Detect which cell encompasses the target text, then output its [X, Y] center coordinate. 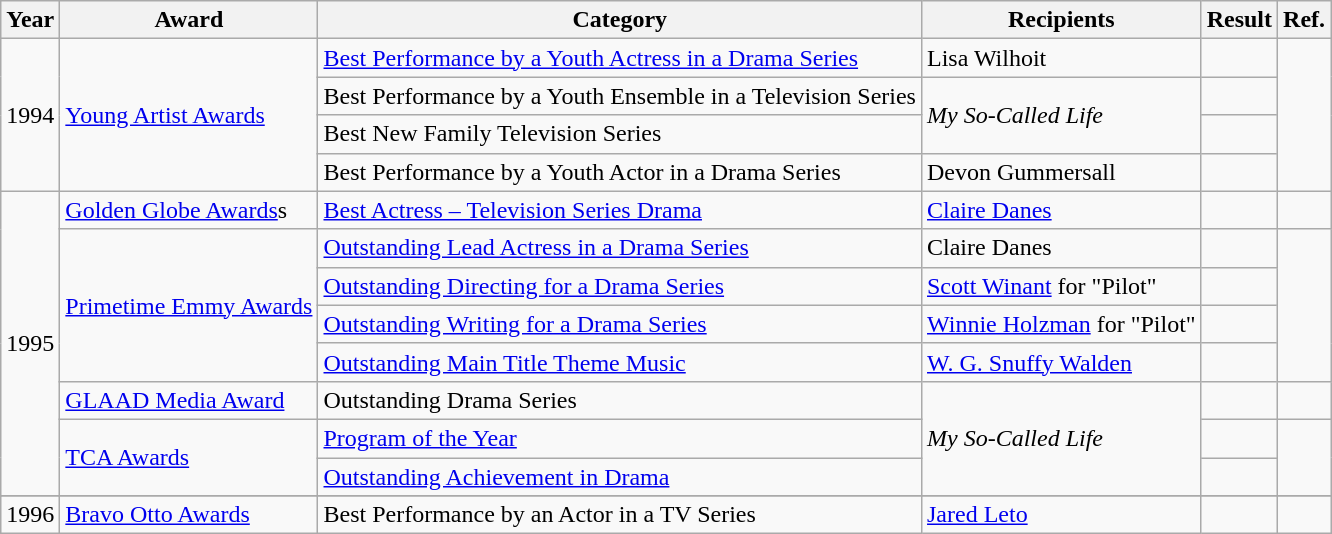
Best Performance by an Actor in a TV Series [620, 515]
TCA Awards [189, 457]
1995 [30, 343]
Ref. [1304, 20]
Winnie Holzman for "Pilot" [1061, 324]
Best Actress – Television Series Drama [620, 210]
Program of the Year [620, 438]
W. G. Snuffy Walden [1061, 362]
Outstanding Drama Series [620, 400]
Category [620, 20]
Outstanding Main Title Theme Music [620, 362]
Devon Gummersall [1061, 172]
Best Performance by a Youth Actress in a Drama Series [620, 58]
Outstanding Directing for a Drama Series [620, 286]
1996 [30, 515]
Recipients [1061, 20]
Lisa Wilhoit [1061, 58]
Young Artist Awards [189, 115]
Result [1239, 20]
Outstanding Writing for a Drama Series [620, 324]
Bravo Otto Awards [189, 515]
Best Performance by a Youth Actor in a Drama Series [620, 172]
Primetime Emmy Awards [189, 305]
1994 [30, 115]
Outstanding Lead Actress in a Drama Series [620, 248]
Year [30, 20]
Golden Globe Awardss [189, 210]
Jared Leto [1061, 515]
Best New Family Television Series [620, 134]
GLAAD Media Award [189, 400]
Scott Winant for "Pilot" [1061, 286]
Best Performance by a Youth Ensemble in a Television Series [620, 96]
Outstanding Achievement in Drama [620, 477]
Award [189, 20]
